Pinpoint the cell where the given text exists, returning its (X, Y) midpoint coordinate. 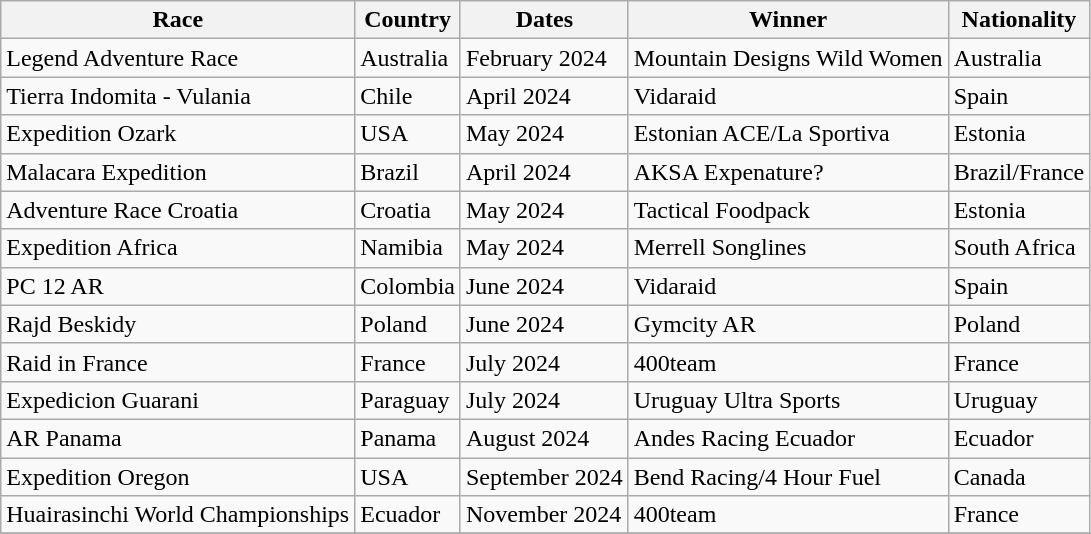
August 2024 (544, 438)
Uruguay Ultra Sports (788, 400)
Brazil/France (1019, 172)
South Africa (1019, 248)
Nationality (1019, 20)
Legend Adventure Race (178, 58)
Huairasinchi World Championships (178, 515)
February 2024 (544, 58)
Canada (1019, 477)
Race (178, 20)
Country (408, 20)
Estonian ACE/La Sportiva (788, 134)
AR Panama (178, 438)
Tactical Foodpack (788, 210)
Colombia (408, 286)
Expedition Ozark (178, 134)
Gymcity AR (788, 324)
AKSA Expenature? (788, 172)
Expedicion Guarani (178, 400)
Mountain Designs Wild Women (788, 58)
Uruguay (1019, 400)
Panama (408, 438)
Croatia (408, 210)
Malacara Expedition (178, 172)
Expedition Africa (178, 248)
Andes Racing Ecuador (788, 438)
Paraguay (408, 400)
Tierra Indomita - Vulania (178, 96)
Dates (544, 20)
Raid in France (178, 362)
Chile (408, 96)
Adventure Race Croatia (178, 210)
Merrell Songlines (788, 248)
Rajd Beskidy (178, 324)
September 2024 (544, 477)
Namibia (408, 248)
PC 12 AR (178, 286)
Expedition Oregon (178, 477)
November 2024 (544, 515)
Bend Racing/4 Hour Fuel (788, 477)
Brazil (408, 172)
Winner (788, 20)
